Scan for the cell matching the given text and deliver its (X, Y) coordinate at center. 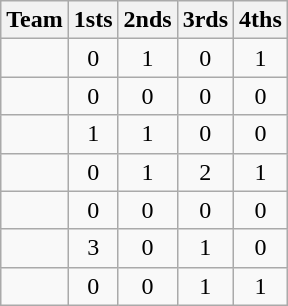
4ths (261, 20)
2 (205, 172)
2nds (148, 20)
Team (35, 20)
1sts (93, 20)
3 (93, 248)
3rds (205, 20)
